Find where the given text appears and provide that cell's center as [X, Y] coordinate. 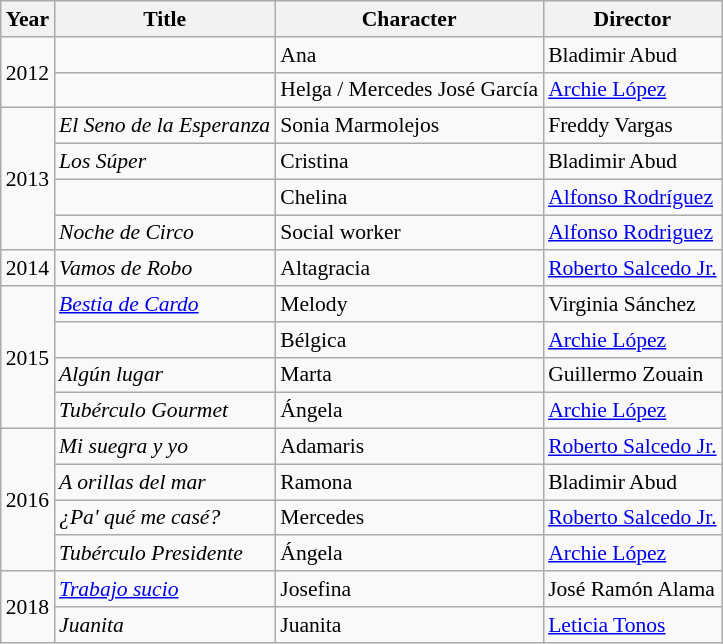
Freddy Vargas [632, 126]
Josefina [409, 589]
2012 [28, 72]
A orillas del mar [164, 482]
Sonia Marmolejos [409, 126]
Mercedes [409, 518]
2013 [28, 179]
Social worker [409, 233]
Trabajo sucio [164, 589]
Los Súper [164, 162]
2018 [28, 606]
Algún lugar [164, 375]
Year [28, 19]
Ramona [409, 482]
Tubérculo Presidente [164, 554]
Guillermo Zouain [632, 375]
Tubérculo Gourmet [164, 411]
2014 [28, 269]
Bélgica [409, 340]
Alfonso Rodríguez [632, 197]
Adamaris [409, 447]
El Seno de la Esperanza [164, 126]
Mi suegra y yo [164, 447]
Helga / Mercedes José García [409, 90]
Bestia de Cardo [164, 304]
Chelina [409, 197]
Vamos de Robo [164, 269]
2016 [28, 500]
Title [164, 19]
Director [632, 19]
Altagracia [409, 269]
Marta [409, 375]
Leticia Tonos [632, 625]
Melody [409, 304]
Virginia Sánchez [632, 304]
Ana [409, 55]
Noche de Circo [164, 233]
¿Pa' qué me casé? [164, 518]
Alfonso Rodriguez [632, 233]
José Ramón Alama [632, 589]
Cristina [409, 162]
Character [409, 19]
2015 [28, 357]
